Output the [x, y] coordinate of the center of the cell containing the given text.  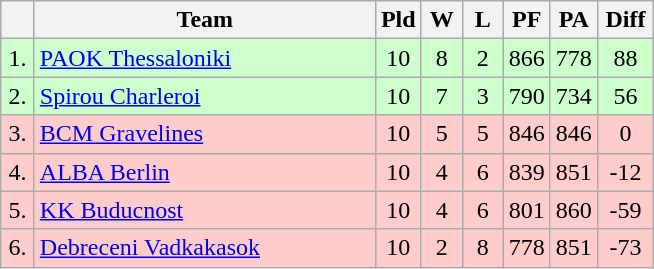
Team [204, 20]
5. [18, 210]
866 [526, 58]
PAOK Thessaloniki [204, 58]
-73 [625, 248]
734 [574, 96]
3. [18, 134]
1. [18, 58]
3 [482, 96]
Pld [398, 20]
Spirou Charleroi [204, 96]
790 [526, 96]
839 [526, 172]
2. [18, 96]
0 [625, 134]
BCM Gravelines [204, 134]
6. [18, 248]
56 [625, 96]
KK Buducnost [204, 210]
7 [442, 96]
-59 [625, 210]
Debreceni Vadkakasok [204, 248]
PF [526, 20]
PA [574, 20]
-12 [625, 172]
4. [18, 172]
L [482, 20]
860 [574, 210]
ALBA Berlin [204, 172]
W [442, 20]
88 [625, 58]
801 [526, 210]
Diff [625, 20]
